Provide the [X, Y] coordinate of the cell's center where the given text is located.  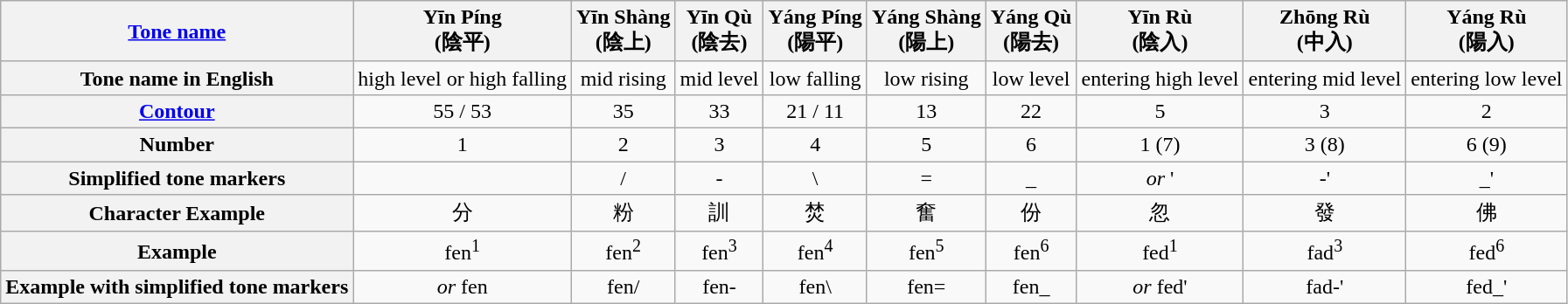
fed6 [1487, 252]
33 [719, 111]
Yáng Qù(陽去) [1031, 31]
fen2 [623, 252]
焚 [815, 213]
Yīn Qù(陰去) [719, 31]
low falling [815, 78]
份 [1031, 213]
Yáng Rù(陽入) [1487, 31]
Tone name in English [177, 78]
Yáng Píng(陽平) [815, 31]
mid rising [623, 78]
or ' [1160, 177]
fen- [719, 287]
fen1 [463, 252]
6 [1031, 144]
分 [463, 213]
fen4 [815, 252]
fad-' [1325, 287]
fen6 [1031, 252]
Zhōng Rù(中入) [1325, 31]
fen3 [719, 252]
_ [1031, 177]
low level [1031, 78]
Character Example [177, 213]
Yīn Shàng(陰上) [623, 31]
fen\ [815, 287]
55 / 53 [463, 111]
or fen [463, 287]
= [926, 177]
訓 [719, 213]
low rising [926, 78]
entering high level [1160, 78]
fen/ [623, 287]
3 (8) [1325, 144]
/ [623, 177]
-' [1325, 177]
fen_ [1031, 287]
Number [177, 144]
Yīn Píng(陰平) [463, 31]
35 [623, 111]
fad3 [1325, 252]
Contour [177, 111]
忽 [1160, 213]
4 [815, 144]
22 [1031, 111]
發 [1325, 213]
粉 [623, 213]
1 (7) [1160, 144]
佛 [1487, 213]
fen= [926, 287]
Yáng Shàng(陽上) [926, 31]
entering low level [1487, 78]
13 [926, 111]
Simplified tone markers [177, 177]
1 [463, 144]
_' [1487, 177]
fed1 [1160, 252]
high level or high falling [463, 78]
Example with simplified tone markers [177, 287]
entering mid level [1325, 78]
or fed' [1160, 287]
mid level [719, 78]
- [719, 177]
fed_' [1487, 287]
Example [177, 252]
\ [815, 177]
Yīn Rù(陰入) [1160, 31]
fen5 [926, 252]
6 (9) [1487, 144]
21 / 11 [815, 111]
Tone name [177, 31]
奮 [926, 213]
